From the cell containing the given text, extract its center point as [X, Y] coordinate. 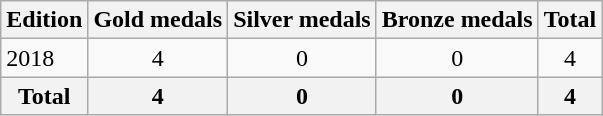
Bronze medals [457, 20]
Edition [44, 20]
Gold medals [158, 20]
2018 [44, 58]
Silver medals [302, 20]
